Output the (x, y) coordinate of the center of the cell containing the given text.  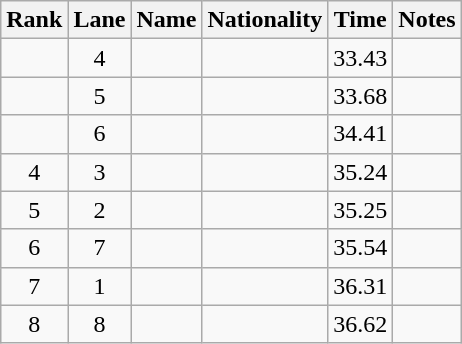
Notes (427, 20)
1 (100, 286)
Name (166, 20)
35.54 (360, 248)
Time (360, 20)
Lane (100, 20)
3 (100, 172)
Nationality (265, 20)
35.25 (360, 210)
34.41 (360, 134)
33.68 (360, 96)
36.62 (360, 324)
Rank (34, 20)
35.24 (360, 172)
36.31 (360, 286)
33.43 (360, 58)
2 (100, 210)
